Provide the (x, y) coordinate of the cell's center where the given text is located.  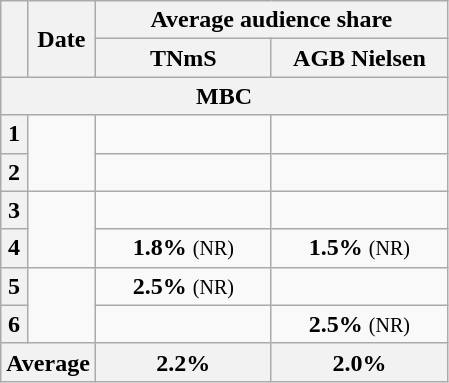
1.8% (NR) (183, 248)
2.2% (183, 362)
Average audience share (271, 20)
3 (14, 210)
2 (14, 172)
4 (14, 248)
1.5% (NR) (359, 248)
Average (48, 362)
5 (14, 286)
2.0% (359, 362)
AGB Nielsen (359, 58)
TNmS (183, 58)
Date (61, 39)
6 (14, 324)
MBC (224, 96)
1 (14, 134)
